Pinpoint the cell where the given text exists, returning its (X, Y) midpoint coordinate. 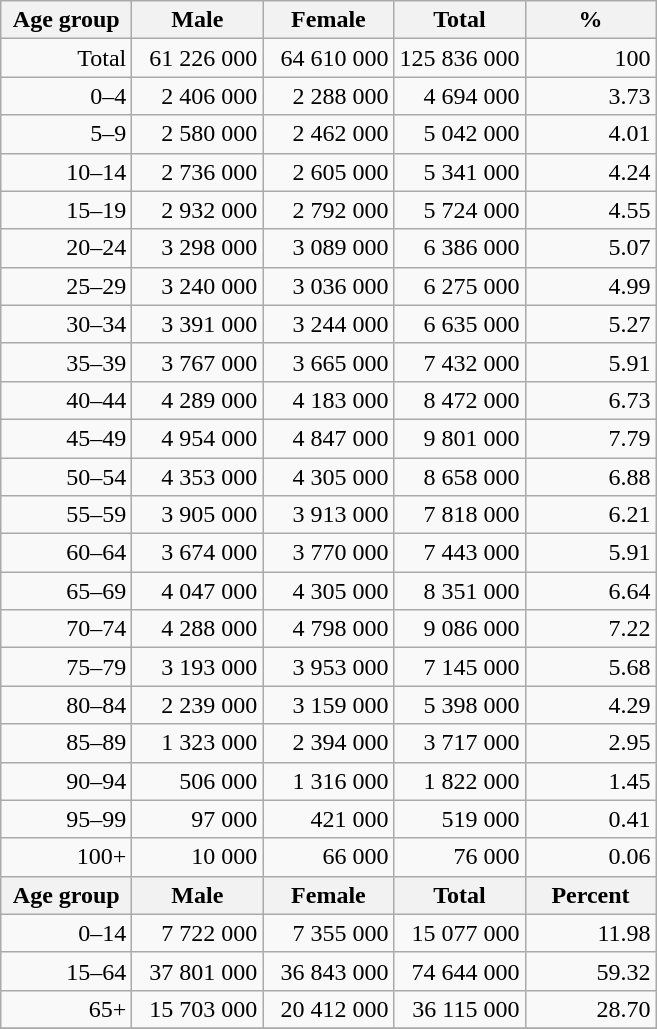
70–74 (66, 629)
36 843 000 (328, 971)
6.21 (590, 515)
2 394 000 (328, 743)
80–84 (66, 705)
4 289 000 (198, 400)
3 159 000 (328, 705)
10 000 (198, 857)
4 847 000 (328, 438)
4.01 (590, 134)
0.06 (590, 857)
100 (590, 58)
3 905 000 (198, 515)
95–99 (66, 819)
59.32 (590, 971)
3 391 000 (198, 324)
20 412 000 (328, 1009)
28.70 (590, 1009)
3.73 (590, 96)
125 836 000 (460, 58)
6 275 000 (460, 286)
4.99 (590, 286)
35–39 (66, 362)
36 115 000 (460, 1009)
0.41 (590, 819)
2 932 000 (198, 210)
66 000 (328, 857)
3 089 000 (328, 248)
75–79 (66, 667)
5 042 000 (460, 134)
6 635 000 (460, 324)
2 406 000 (198, 96)
6 386 000 (460, 248)
7 145 000 (460, 667)
7.79 (590, 438)
55–59 (66, 515)
15–64 (66, 971)
7 432 000 (460, 362)
3 193 000 (198, 667)
3 240 000 (198, 286)
1 822 000 (460, 781)
1 323 000 (198, 743)
6.73 (590, 400)
64 610 000 (328, 58)
9 801 000 (460, 438)
5 341 000 (460, 172)
506 000 (198, 781)
421 000 (328, 819)
2 580 000 (198, 134)
50–54 (66, 477)
3 913 000 (328, 515)
Percent (590, 895)
7.22 (590, 629)
3 770 000 (328, 553)
2 792 000 (328, 210)
0–4 (66, 96)
7 722 000 (198, 933)
15 077 000 (460, 933)
45–49 (66, 438)
8 351 000 (460, 591)
5.07 (590, 248)
2 736 000 (198, 172)
25–29 (66, 286)
7 355 000 (328, 933)
4 798 000 (328, 629)
2 462 000 (328, 134)
11.98 (590, 933)
65+ (66, 1009)
4 183 000 (328, 400)
7 818 000 (460, 515)
4 288 000 (198, 629)
2.95 (590, 743)
3 298 000 (198, 248)
74 644 000 (460, 971)
5–9 (66, 134)
519 000 (460, 819)
5.27 (590, 324)
37 801 000 (198, 971)
97 000 (198, 819)
15–19 (66, 210)
1.45 (590, 781)
2 605 000 (328, 172)
61 226 000 (198, 58)
65–69 (66, 591)
3 767 000 (198, 362)
85–89 (66, 743)
3 953 000 (328, 667)
% (590, 20)
5 398 000 (460, 705)
30–34 (66, 324)
4 954 000 (198, 438)
3 674 000 (198, 553)
15 703 000 (198, 1009)
1 316 000 (328, 781)
10–14 (66, 172)
8 658 000 (460, 477)
3 036 000 (328, 286)
4 047 000 (198, 591)
3 244 000 (328, 324)
60–64 (66, 553)
4.24 (590, 172)
100+ (66, 857)
9 086 000 (460, 629)
7 443 000 (460, 553)
3 717 000 (460, 743)
5.68 (590, 667)
3 665 000 (328, 362)
6.88 (590, 477)
0–14 (66, 933)
20–24 (66, 248)
4.29 (590, 705)
2 288 000 (328, 96)
4.55 (590, 210)
4 694 000 (460, 96)
90–94 (66, 781)
6.64 (590, 591)
2 239 000 (198, 705)
40–44 (66, 400)
76 000 (460, 857)
4 353 000 (198, 477)
5 724 000 (460, 210)
8 472 000 (460, 400)
